Capture the cell that displays the provided text and extract its (x, y) central coordinate. 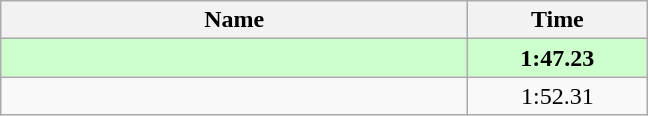
1:47.23 (558, 58)
Time (558, 20)
Name (234, 20)
1:52.31 (558, 96)
